Return (X, Y) of the center of cell containing provided text 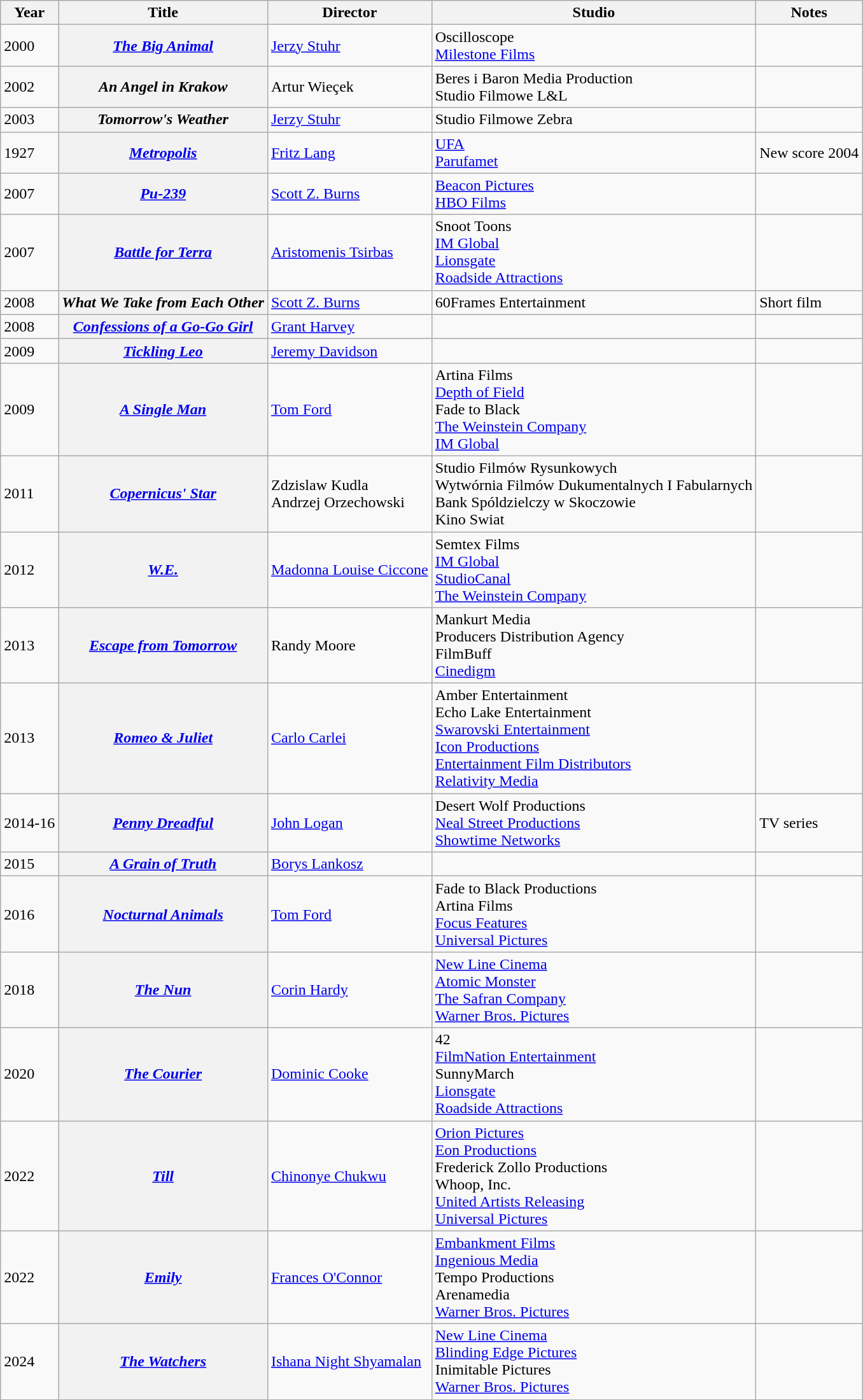
Orion PicturesEon ProductionsFrederick Zollo ProductionsWhoop, Inc.United Artists ReleasingUniversal Pictures (594, 1176)
A Single Man (163, 409)
Tickling Leo (163, 351)
42FilmNation EntertainmentSunnyMarchLionsgateRoadside Attractions (594, 1074)
Emily (163, 1277)
Fritz Lang (349, 153)
The Courier (163, 1074)
Snoot ToonsIM GlobalLionsgateRoadside Attractions (594, 252)
New Line CinemaAtomic MonsterThe Safran CompanyWarner Bros. Pictures (594, 990)
OscilloscopeMilestone Films (594, 46)
Frances O'Connor (349, 1277)
2014-16 (29, 823)
The Big Animal (163, 46)
2003 (29, 120)
Confessions of a Go-Go Girl (163, 326)
Randy Moore (349, 645)
Metropolis (163, 153)
Studio Filmów RysunkowychWytwórnia Filmów Dukumentalnych I FabularnychBank Spóldzielczy w SkoczowieKino Swiat (594, 494)
60Frames Entertainment (594, 302)
Beres i Baron Media ProductionStudio Filmowe L&L (594, 87)
Romeo & Juliet (163, 738)
A Grain of Truth (163, 864)
Artur Wieçek (349, 87)
Beacon PicturesHBO Films (594, 193)
2000 (29, 46)
The Watchers (163, 1362)
Borys Lankosz (349, 864)
Director (349, 13)
Escape from Tomorrow (163, 645)
Mankurt MediaProducers Distribution AgencyFilmBuffCinedigm (594, 645)
Copernicus' Star (163, 494)
An Angel in Krakow (163, 87)
What We Take from Each Other (163, 302)
Artina FilmsDepth of FieldFade to BlackThe Weinstein CompanyIM Global (594, 409)
New Line CinemaBlinding Edge PicturesInimitable PicturesWarner Bros. Pictures (594, 1362)
Battle for Terra (163, 252)
John Logan (349, 823)
Aristomenis Tsirbas (349, 252)
2015 (29, 864)
Amber EntertainmentEcho Lake EntertainmentSwarovski EntertainmentIcon ProductionsEntertainment Film DistributorsRelativity Media (594, 738)
The Nun (163, 990)
UFAParufamet (594, 153)
Carlo Carlei (349, 738)
Studio Filmowe Zebra (594, 120)
2024 (29, 1362)
2002 (29, 87)
2018 (29, 990)
New score 2004 (810, 153)
Madonna Louise Ciccone (349, 570)
2012 (29, 570)
Notes (810, 13)
2020 (29, 1074)
1927 (29, 153)
Penny Dreadful (163, 823)
Short film (810, 302)
TV series (810, 823)
Fade to Black ProductionsArtina FilmsFocus FeaturesUniversal Pictures (594, 914)
Nocturnal Animals (163, 914)
W.E. (163, 570)
2011 (29, 494)
Ishana Night Shyamalan (349, 1362)
Desert Wolf ProductionsNeal Street ProductionsShowtime Networks (594, 823)
Pu-239 (163, 193)
Chinonye Chukwu (349, 1176)
Jeremy Davidson (349, 351)
Year (29, 13)
Dominic Cooke (349, 1074)
Embankment FilmsIngenious MediaTempo ProductionsArenamediaWarner Bros. Pictures (594, 1277)
2016 (29, 914)
Grant Harvey (349, 326)
Studio (594, 13)
Tomorrow's Weather (163, 120)
Till (163, 1176)
Zdzislaw KudlaAndrzej Orzechowski (349, 494)
Semtex FilmsIM GlobalStudioCanalThe Weinstein Company (594, 570)
Title (163, 13)
Corin Hardy (349, 990)
